Determine the (X, Y) coordinate at the center of the cell enclosing the given text.  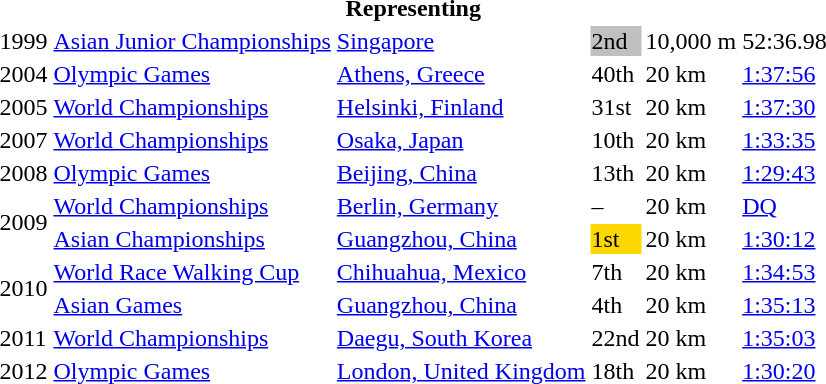
Asian Games (192, 305)
10th (616, 140)
2nd (616, 41)
7th (616, 272)
Athens, Greece (461, 74)
– (616, 206)
Asian Championships (192, 239)
Osaka, Japan (461, 140)
Singapore (461, 41)
Chihuahua, Mexico (461, 272)
World Race Walking Cup (192, 272)
40th (616, 74)
1st (616, 239)
10,000 m (691, 41)
4th (616, 305)
13th (616, 173)
31st (616, 107)
Helsinki, Finland (461, 107)
Berlin, Germany (461, 206)
22nd (616, 338)
Daegu, South Korea (461, 338)
Asian Junior Championships (192, 41)
Beijing, China (461, 173)
